Return (X, Y) of the center of cell containing provided text 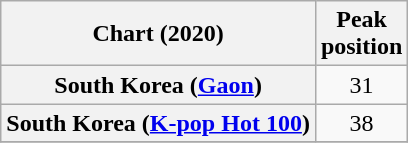
38 (361, 123)
South Korea (K-pop Hot 100) (158, 123)
Chart (2020) (158, 34)
Peakposition (361, 34)
South Korea (Gaon) (158, 85)
31 (361, 85)
